Find where the given text appears and provide that cell's center as [x, y] coordinate. 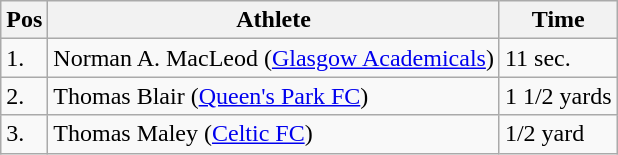
3. [24, 134]
1 1/2 yards [558, 96]
1/2 yard [558, 134]
Athlete [274, 20]
Norman A. MacLeod (Glasgow Academicals) [274, 58]
Thomas Blair (Queen's Park FC) [274, 96]
Time [558, 20]
1. [24, 58]
Thomas Maley (Celtic FC) [274, 134]
2. [24, 96]
Pos [24, 20]
11 sec. [558, 58]
